Pinpoint the cell where the given text exists, returning its [X, Y] midpoint coordinate. 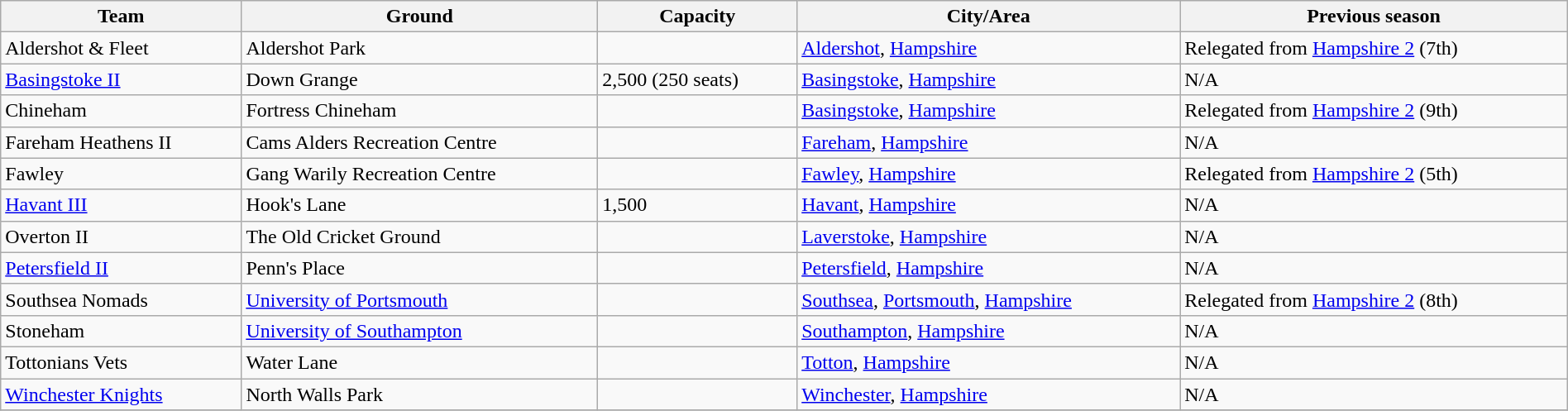
Chineham [121, 111]
University of Portsmouth [420, 299]
Tottonians Vets [121, 362]
Relegated from Hampshire 2 (9th) [1374, 111]
Southsea Nomads [121, 299]
Laverstoke, Hampshire [989, 237]
Relegated from Hampshire 2 (8th) [1374, 299]
Water Lane [420, 362]
Petersfield II [121, 268]
University of Southampton [420, 331]
Capacity [698, 17]
Cams Alders Recreation Centre [420, 142]
Down Grange [420, 79]
Southsea, Portsmouth, Hampshire [989, 299]
Previous season [1374, 17]
Fawley, Hampshire [989, 174]
Ground [420, 17]
Fareham, Hampshire [989, 142]
North Walls Park [420, 394]
1,500 [698, 205]
Aldershot Park [420, 48]
Fortress Chineham [420, 111]
Hook's Lane [420, 205]
Petersfield, Hampshire [989, 268]
Gang Warily Recreation Centre [420, 174]
Overton II [121, 237]
Winchester Knights [121, 394]
Relegated from Hampshire 2 (7th) [1374, 48]
Havant, Hampshire [989, 205]
Stoneham [121, 331]
Penn's Place [420, 268]
Totton, Hampshire [989, 362]
City/Area [989, 17]
2,500 (250 seats) [698, 79]
Team [121, 17]
Aldershot, Hampshire [989, 48]
Southampton, Hampshire [989, 331]
Havant III [121, 205]
Aldershot & Fleet [121, 48]
The Old Cricket Ground [420, 237]
Fareham Heathens II [121, 142]
Relegated from Hampshire 2 (5th) [1374, 174]
Fawley [121, 174]
Basingstoke II [121, 79]
Winchester, Hampshire [989, 394]
